Determine the (x, y) coordinate at the center of the cell enclosing the given text.  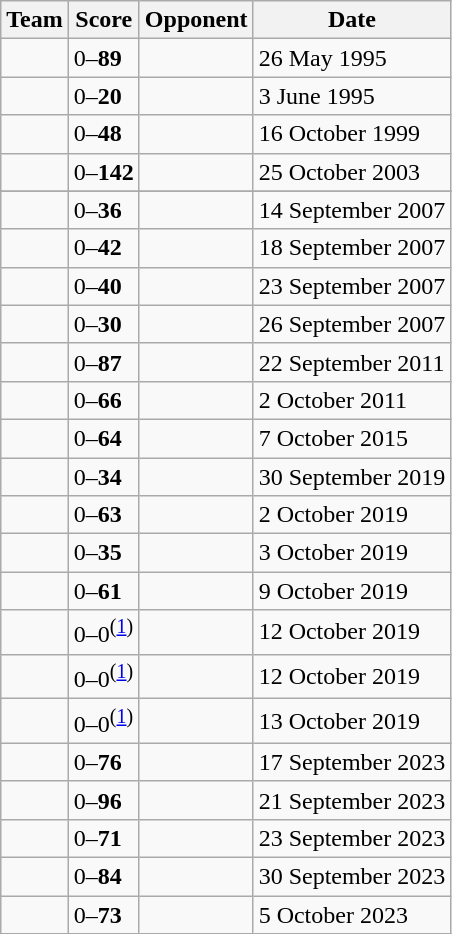
Opponent (196, 20)
25 October 2003 (352, 172)
0–61 (104, 591)
23 September 2023 (352, 839)
3 October 2019 (352, 553)
0–42 (104, 248)
2 October 2019 (352, 515)
30 September 2023 (352, 877)
0–34 (104, 477)
0–40 (104, 286)
0–30 (104, 324)
26 September 2007 (352, 324)
0–73 (104, 915)
17 September 2023 (352, 762)
Score (104, 20)
0–66 (104, 400)
0–76 (104, 762)
13 October 2019 (352, 722)
0–48 (104, 134)
0–142 (104, 172)
Date (352, 20)
23 September 2007 (352, 286)
9 October 2019 (352, 591)
0–36 (104, 210)
0–63 (104, 515)
0–84 (104, 877)
0–96 (104, 800)
0–35 (104, 553)
30 September 2019 (352, 477)
16 October 1999 (352, 134)
5 October 2023 (352, 915)
26 May 1995 (352, 58)
0–71 (104, 839)
7 October 2015 (352, 438)
21 September 2023 (352, 800)
0–64 (104, 438)
14 September 2007 (352, 210)
22 September 2011 (352, 362)
0–20 (104, 96)
2 October 2011 (352, 400)
0–89 (104, 58)
18 September 2007 (352, 248)
3 June 1995 (352, 96)
Team (35, 20)
0–87 (104, 362)
